Extract the [x, y] coordinate from the center of the cell holding the provided text.  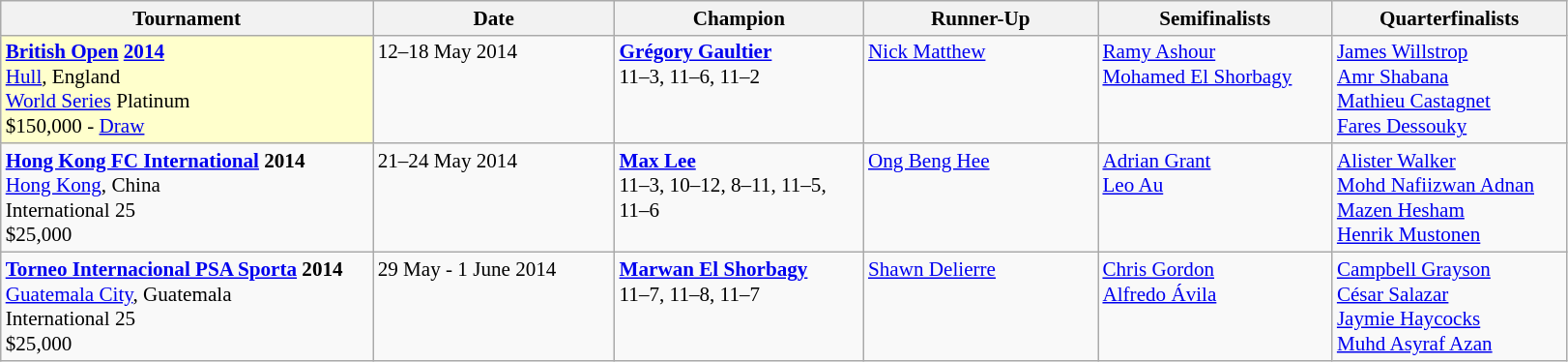
29 May - 1 June 2014 [494, 306]
Tournament [188, 17]
Date [494, 17]
Shawn Delierre [980, 306]
12–18 May 2014 [494, 89]
Alister Walker Mohd Nafiizwan Adnan Mazen Hesham Henrik Mustonen [1449, 197]
Campbell Grayson César Salazar Jaymie Haycocks Muhd Asyraf Azan [1449, 306]
Quarterfinalists [1449, 17]
Hong Kong FC International 2014 Hong Kong, ChinaInternational 25$25,000 [188, 197]
Champion [739, 17]
Adrian Grant Leo Au [1215, 197]
Semifinalists [1215, 17]
Torneo Internacional PSA Sporta 2014 Guatemala City, GuatemalaInternational 25$25,000 [188, 306]
Nick Matthew [980, 89]
Grégory Gaultier11–3, 11–6, 11–2 [739, 89]
Chris Gordon Alfredo Ávila [1215, 306]
Marwan El Shorbagy11–7, 11–8, 11–7 [739, 306]
Max Lee11–3, 10–12, 8–11, 11–5, 11–6 [739, 197]
British Open 2014 Hull, EnglandWorld Series Platinum$150,000 - Draw [188, 89]
Ramy Ashour Mohamed El Shorbagy [1215, 89]
Runner-Up [980, 17]
21–24 May 2014 [494, 197]
James Willstrop Amr Shabana Mathieu Castagnet Fares Dessouky [1449, 89]
Ong Beng Hee [980, 197]
